Search for the cell housing the specified text and yield its (x, y) center coordinate. 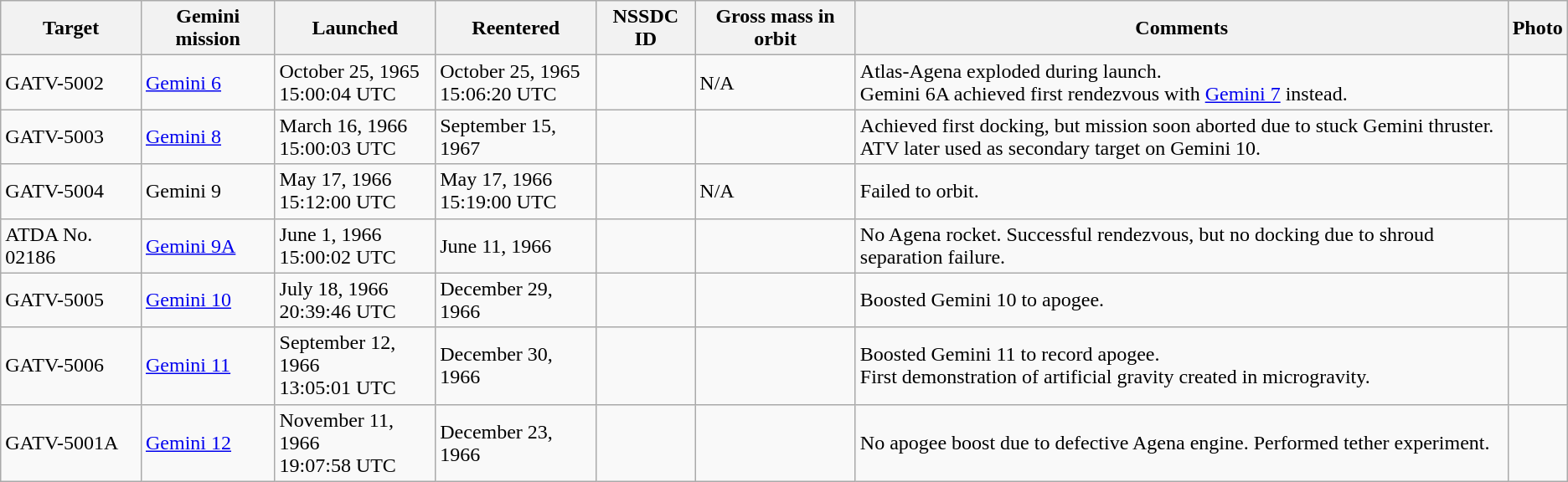
NSSDC ID (646, 28)
September 15, 1967 (516, 137)
Gross mass in orbit (776, 28)
GATV-5003 (71, 137)
December 29, 1966 (516, 300)
June 11, 1966 (516, 246)
Boosted Gemini 10 to apogee. (1181, 300)
October 25, 1965 15:00:04 UTC (355, 82)
GATV-5001A (71, 443)
GATV-5005 (71, 300)
No apogee boost due to defective Agena engine. Performed tether experiment. (1181, 443)
Comments (1181, 28)
July 18, 1966 20:39:46 UTC (355, 300)
No Agena rocket. Successful rendezvous, but no docking due to shroud separation failure. (1181, 246)
September 12, 1966 13:05:01 UTC (355, 366)
Gemini mission (208, 28)
Gemini 12 (208, 443)
December 30, 1966 (516, 366)
Gemini 11 (208, 366)
ATDA No. 02186 (71, 246)
Gemini 6 (208, 82)
Reentered (516, 28)
GATV-5006 (71, 366)
Gemini 8 (208, 137)
December 23, 1966 (516, 443)
Gemini 9 (208, 191)
May 17, 1966 15:12:00 UTC (355, 191)
Target (71, 28)
November 11, 1966 19:07:58 UTC (355, 443)
Achieved first docking, but mission soon aborted due to stuck Gemini thruster. ATV later used as secondary target on Gemini 10. (1181, 137)
Photo (1538, 28)
Failed to orbit. (1181, 191)
Boosted Gemini 11 to record apogee. First demonstration of artificial gravity created in microgravity. (1181, 366)
GATV-5002 (71, 82)
March 16, 1966 15:00:03 UTC (355, 137)
Launched (355, 28)
Gemini 9A (208, 246)
Gemini 10 (208, 300)
October 25, 1965 15:06:20 UTC (516, 82)
Atlas-Agena exploded during launch. Gemini 6A achieved first rendezvous with Gemini 7 instead. (1181, 82)
June 1, 1966 15:00:02 UTC (355, 246)
GATV-5004 (71, 191)
May 17, 1966 15:19:00 UTC (516, 191)
